Detect which cell encompasses the target text, then output its [x, y] center coordinate. 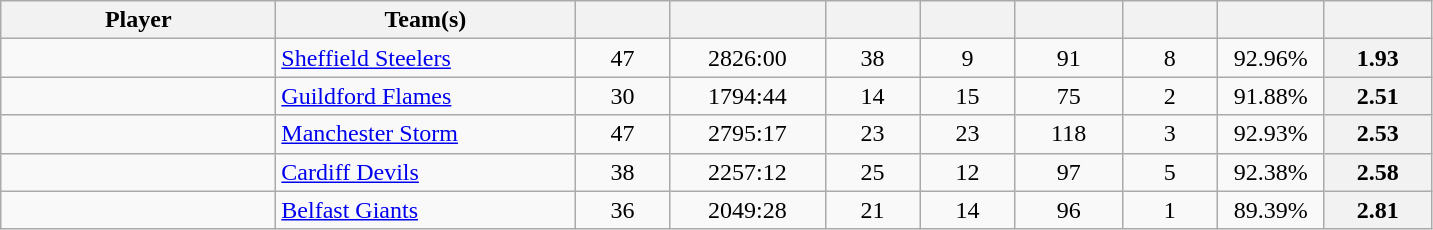
15 [968, 96]
Guildford Flames [426, 96]
Sheffield Steelers [426, 58]
2.51 [1378, 96]
2.81 [1378, 210]
2049:28 [748, 210]
8 [1170, 58]
91.88% [1270, 96]
25 [872, 172]
2257:12 [748, 172]
21 [872, 210]
97 [1068, 172]
Belfast Giants [426, 210]
Player [138, 20]
Cardiff Devils [426, 172]
Manchester Storm [426, 134]
12 [968, 172]
3 [1170, 134]
2.58 [1378, 172]
1 [1170, 210]
30 [622, 96]
Team(s) [426, 20]
92.96% [1270, 58]
1794:44 [748, 96]
2795:17 [748, 134]
36 [622, 210]
1.93 [1378, 58]
2.53 [1378, 134]
92.38% [1270, 172]
92.93% [1270, 134]
96 [1068, 210]
2826:00 [748, 58]
75 [1068, 96]
9 [968, 58]
5 [1170, 172]
2 [1170, 96]
91 [1068, 58]
118 [1068, 134]
89.39% [1270, 210]
